Return the (x, y) coordinate for the center point of the cell that contains the specified text.  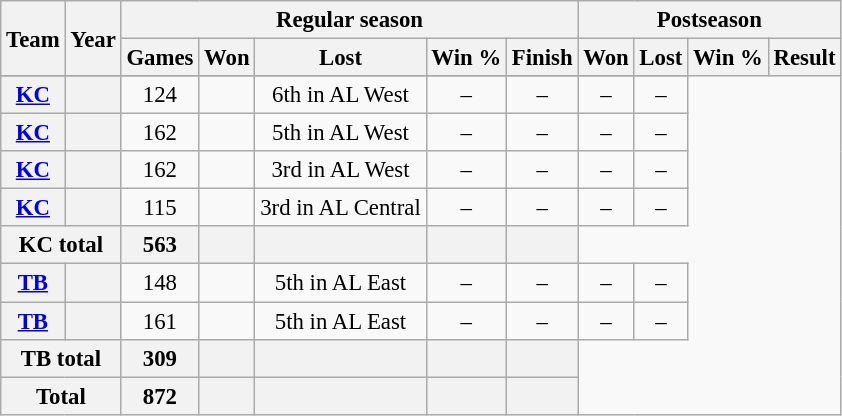
309 (160, 358)
3rd in AL West (340, 170)
Result (804, 58)
Year (93, 38)
KC total (61, 245)
563 (160, 245)
Games (160, 58)
115 (160, 208)
5th in AL West (340, 133)
161 (160, 321)
Total (61, 396)
Finish (542, 58)
872 (160, 396)
6th in AL West (340, 95)
Regular season (350, 20)
124 (160, 95)
Postseason (710, 20)
3rd in AL Central (340, 208)
148 (160, 283)
TB total (61, 358)
Team (33, 38)
